For the text-containing cell, return its midpoint in [X, Y] coordinate format. 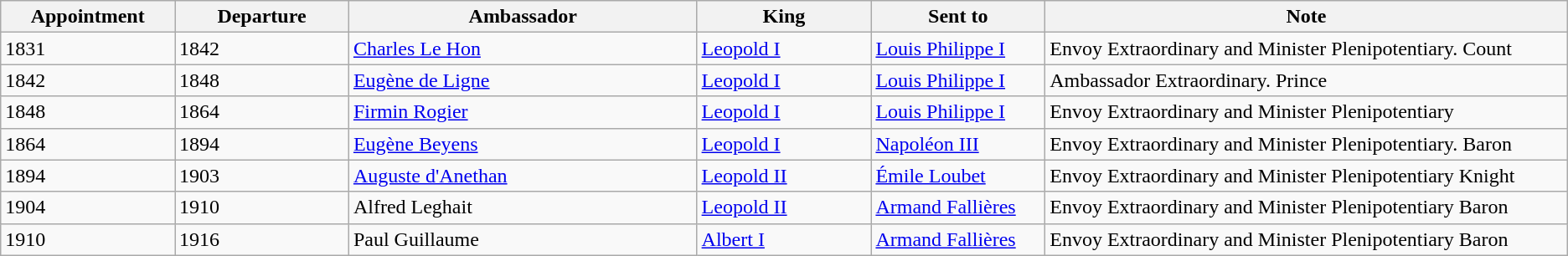
Eugène de Ligne [523, 80]
Auguste d'Anethan [523, 176]
Appointment [88, 17]
Envoy Extraordinary and Minister Plenipotentiary Knight [1307, 176]
King [784, 17]
Sent to [958, 17]
1903 [262, 176]
Ambassador Extraordinary. Prince [1307, 80]
Alfred Leghait [523, 207]
1904 [88, 207]
Ambassador [523, 17]
Napoléon III [958, 144]
1916 [262, 239]
Note [1307, 17]
Albert I [784, 239]
Envoy Extraordinary and Minister Plenipotentiary. Baron [1307, 144]
Departure [262, 17]
Firmin Rogier [523, 112]
Envoy Extraordinary and Minister Plenipotentiary [1307, 112]
Émile Loubet [958, 176]
1831 [88, 49]
Envoy Extraordinary and Minister Plenipotentiary. Count [1307, 49]
Paul Guillaume [523, 239]
Eugène Beyens [523, 144]
Charles Le Hon [523, 49]
